Return the (x, y) coordinate for the center point of the cell that contains the specified text.  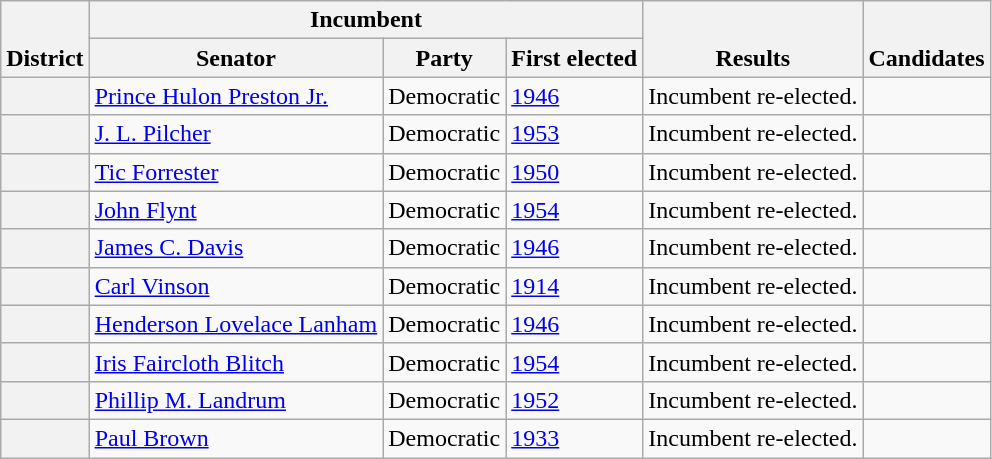
Henderson Lovelace Lanham (236, 324)
Carl Vinson (236, 286)
1952 (574, 400)
John Flynt (236, 210)
Tic Forrester (236, 172)
Results (753, 39)
J. L. Pilcher (236, 134)
District (45, 39)
Candidates (926, 39)
Iris Faircloth Blitch (236, 362)
Incumbent (366, 20)
1914 (574, 286)
Party (444, 58)
Paul Brown (236, 438)
Phillip M. Landrum (236, 400)
Senator (236, 58)
James C. Davis (236, 248)
1933 (574, 438)
Prince Hulon Preston Jr. (236, 96)
1953 (574, 134)
1950 (574, 172)
First elected (574, 58)
